Return the [x, y] coordinate for the center point of the cell that contains the specified text.  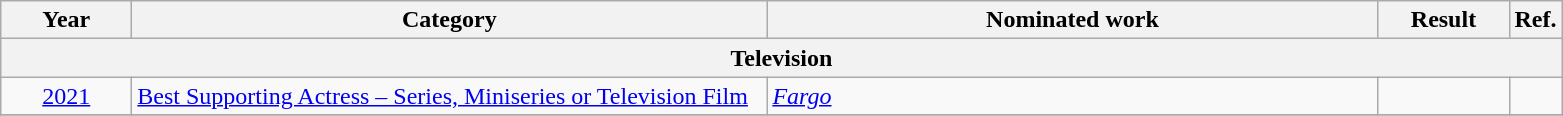
2021 [66, 96]
Best Supporting Actress – Series, Miniseries or Television Film [450, 96]
Category [450, 20]
Television [782, 58]
Result [1444, 20]
Fargo [1072, 96]
Ref. [1536, 20]
Nominated work [1072, 20]
Year [66, 20]
